Search for the cell housing the specified text and yield its [X, Y] center coordinate. 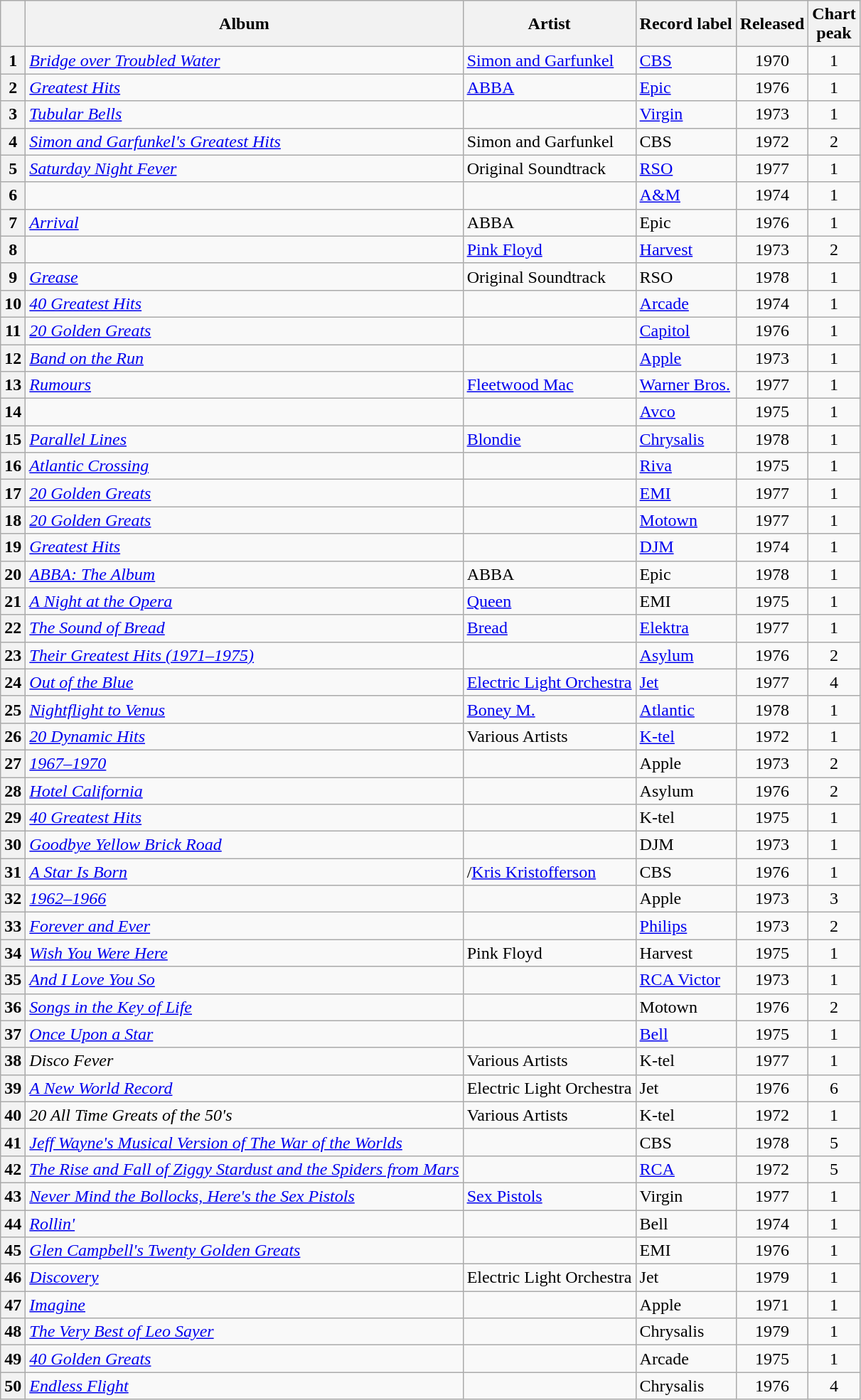
Warner Bros. [685, 385]
Fleetwood Mac [549, 385]
Blondie [549, 439]
9 [13, 276]
Arrival [245, 222]
31 [13, 872]
43 [13, 1196]
Once Upon a Star [245, 1034]
10 [13, 303]
49 [13, 1359]
1971 [772, 1305]
Capitol [685, 330]
15 [13, 439]
A Star Is Born [245, 872]
17 [13, 493]
11 [13, 330]
Rumours [245, 385]
45 [13, 1251]
Endless Flight [245, 1386]
23 [13, 655]
Tubular Bells [245, 114]
37 [13, 1034]
Discovery [245, 1278]
40 [13, 1115]
Atlantic [685, 709]
Rollin' [245, 1223]
35 [13, 980]
24 [13, 682]
26 [13, 736]
33 [13, 926]
Simon and Garfunkel's Greatest Hits [245, 141]
ABBA: The Album [245, 574]
25 [13, 709]
Record label [685, 24]
The Sound of Bread [245, 628]
Elektra [685, 628]
Avco [685, 412]
Saturday Night Fever [245, 168]
A Night at the Opera [245, 601]
12 [13, 357]
Band on the Run [245, 357]
RCA Victor [685, 980]
Grease [245, 276]
32 [13, 899]
1967–1970 [245, 763]
21 [13, 601]
Album [245, 24]
/Kris Kristofferson [549, 872]
Parallel Lines [245, 439]
46 [13, 1278]
16 [13, 466]
48 [13, 1332]
The Rise and Fall of Ziggy Stardust and the Spiders from Mars [245, 1169]
Wish You Were Here [245, 953]
39 [13, 1088]
Hotel California [245, 791]
50 [13, 1386]
20 Dynamic Hits [245, 736]
Released [772, 24]
13 [13, 385]
A New World Record [245, 1088]
Queen [549, 601]
Sex Pistols [549, 1196]
20 All Time Greats of the 50's [245, 1115]
Imagine [245, 1305]
Jeff Wayne's Musical Version of The War of the Worlds [245, 1142]
Nightflight to Venus [245, 709]
28 [13, 791]
36 [13, 1007]
44 [13, 1223]
Artist [549, 24]
Boney M. [549, 709]
30 [13, 845]
8 [13, 249]
14 [13, 412]
18 [13, 520]
Their Greatest Hits (1971–1975) [245, 655]
47 [13, 1305]
22 [13, 628]
Glen Campbell's Twenty Golden Greats [245, 1251]
40 Golden Greats [245, 1359]
Atlantic Crossing [245, 466]
A&M [685, 195]
20 [13, 574]
Philips [685, 926]
Songs in the Key of Life [245, 1007]
42 [13, 1169]
34 [13, 953]
Forever and Ever [245, 926]
Disco Fever [245, 1061]
Chartpeak [834, 24]
Bridge over Troubled Water [245, 60]
Never Mind the Bollocks, Here's the Sex Pistols [245, 1196]
7 [13, 222]
Out of the Blue [245, 682]
And I Love You So [245, 980]
The Very Best of Leo Sayer [245, 1332]
1970 [772, 60]
38 [13, 1061]
Goodbye Yellow Brick Road [245, 845]
27 [13, 763]
19 [13, 547]
29 [13, 818]
41 [13, 1142]
Riva [685, 466]
1962–1966 [245, 899]
RCA [685, 1169]
Bread [549, 628]
